Return the (x, y) coordinate for the center point of the cell that contains the specified text.  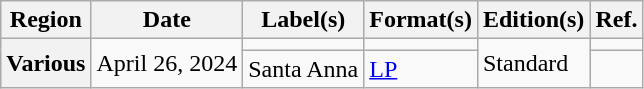
Various (46, 64)
Region (46, 20)
Ref. (616, 20)
Date (167, 20)
Format(s) (421, 20)
Label(s) (304, 20)
April 26, 2024 (167, 64)
Edition(s) (533, 20)
Standard (533, 64)
LP (421, 69)
Santa Anna (304, 69)
